Search for the cell housing the specified text and yield its (X, Y) center coordinate. 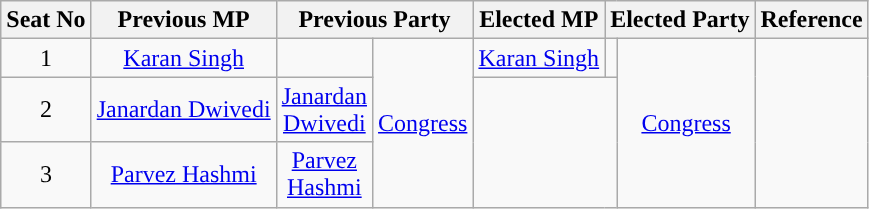
Elected MP (539, 20)
1 (46, 58)
Previous MP (184, 20)
Reference (812, 20)
Elected Party (680, 20)
Seat No (46, 20)
2 (46, 110)
3 (46, 174)
Previous Party (374, 20)
